Search for the cell housing the specified text and yield its [X, Y] center coordinate. 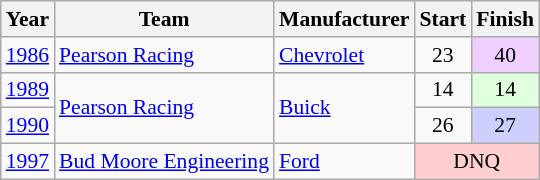
1990 [28, 126]
1997 [28, 162]
26 [442, 126]
1986 [28, 55]
40 [505, 55]
Buick [344, 108]
Manufacturer [344, 19]
1989 [28, 90]
Finish [505, 19]
23 [442, 55]
Ford [344, 162]
Team [164, 19]
Year [28, 19]
Chevrolet [344, 55]
27 [505, 126]
Start [442, 19]
Bud Moore Engineering [164, 162]
DNQ [476, 162]
